Locate the cell with the specified text and output its (x, y) center coordinate. 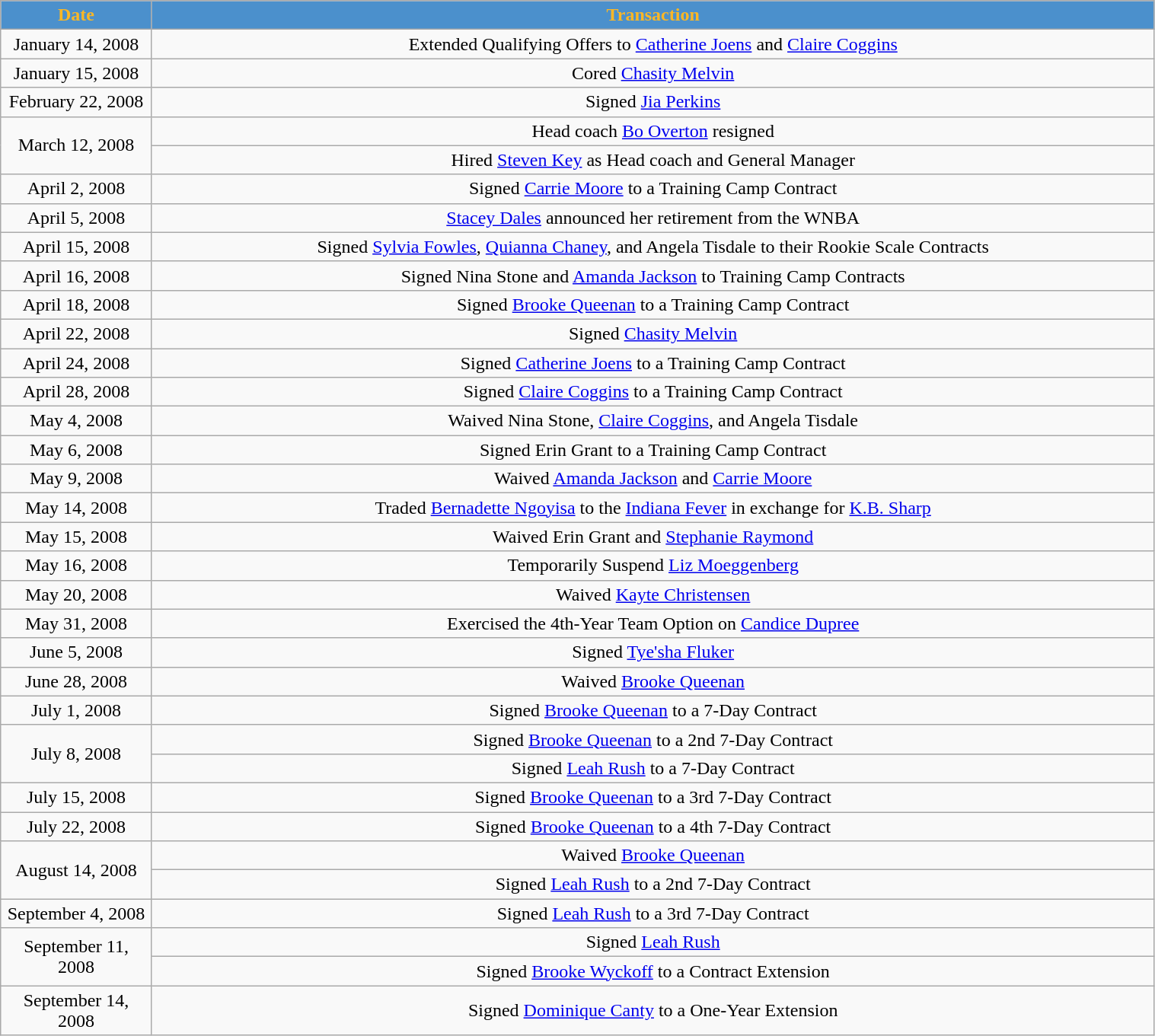
September 11, 2008 (76, 957)
April 22, 2008 (76, 333)
Waived Kayte Christensen (653, 595)
Head coach Bo Overton resigned (653, 131)
March 12, 2008 (76, 145)
January 15, 2008 (76, 73)
Signed Leah Rush to a 7-Day Contract (653, 768)
April 16, 2008 (76, 276)
June 5, 2008 (76, 652)
Stacey Dales announced her retirement from the WNBA (653, 218)
Signed Dominique Canty to a One-Year Extension (653, 1011)
Traded Bernadette Ngoyisa to the Indiana Fever in exchange for K.B. Sharp (653, 508)
Temporarily Suspend Liz Moeggenberg (653, 566)
Signed Brooke Queenan to a 2nd 7-Day Contract (653, 739)
July 15, 2008 (76, 797)
February 22, 2008 (76, 102)
Signed Erin Grant to a Training Camp Contract (653, 450)
Waived Amanda Jackson and Carrie Moore (653, 479)
May 16, 2008 (76, 566)
Signed Tye'sha Fluker (653, 652)
August 14, 2008 (76, 870)
Signed Claire Coggins to a Training Camp Contract (653, 392)
July 22, 2008 (76, 826)
Signed Brooke Queenan to a 4th 7-Day Contract (653, 826)
September 4, 2008 (76, 913)
May 14, 2008 (76, 508)
Signed Leah Rush (653, 942)
Exercised the 4th-Year Team Option on Candice Dupree (653, 623)
Signed Leah Rush to a 3rd 7-Day Contract (653, 913)
May 20, 2008 (76, 595)
Date (76, 15)
April 24, 2008 (76, 363)
May 31, 2008 (76, 623)
Transaction (653, 15)
Waived Erin Grant and Stephanie Raymond (653, 537)
July 1, 2008 (76, 710)
May 6, 2008 (76, 450)
April 5, 2008 (76, 218)
Signed Catherine Joens to a Training Camp Contract (653, 363)
Signed Nina Stone and Amanda Jackson to Training Camp Contracts (653, 276)
June 28, 2008 (76, 681)
May 15, 2008 (76, 537)
Signed Leah Rush to a 2nd 7-Day Contract (653, 885)
Signed Sylvia Fowles, Quianna Chaney, and Angela Tisdale to their Rookie Scale Contracts (653, 247)
Cored Chasity Melvin (653, 73)
July 8, 2008 (76, 754)
Hired Steven Key as Head coach and General Manager (653, 160)
April 2, 2008 (76, 189)
Extended Qualifying Offers to Catherine Joens and Claire Coggins (653, 44)
April 28, 2008 (76, 392)
Signed Brooke Queenan to a 3rd 7-Day Contract (653, 797)
Waived Nina Stone, Claire Coggins, and Angela Tisdale (653, 421)
Signed Carrie Moore to a Training Camp Contract (653, 189)
Signed Brooke Queenan to a Training Camp Contract (653, 304)
April 15, 2008 (76, 247)
September 14, 2008 (76, 1011)
Signed Brooke Wyckoff to a Contract Extension (653, 971)
May 4, 2008 (76, 421)
Signed Chasity Melvin (653, 333)
Signed Jia Perkins (653, 102)
Signed Brooke Queenan to a 7-Day Contract (653, 710)
April 18, 2008 (76, 304)
January 14, 2008 (76, 44)
May 9, 2008 (76, 479)
